Extract the (X, Y) coordinate from the center of the cell holding the provided text.  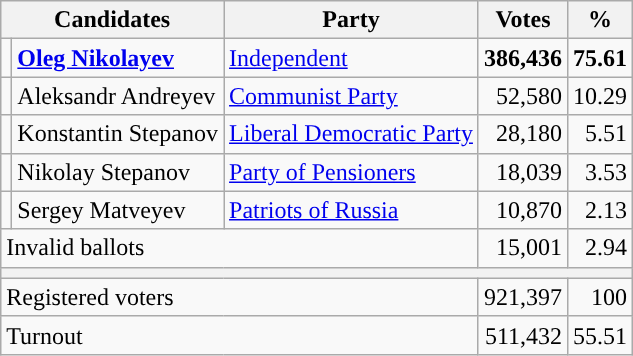
3.53 (600, 172)
Candidates (112, 20)
2.13 (600, 210)
Turnout (240, 335)
Invalid ballots (240, 248)
Votes (522, 20)
Konstantin Stepanov (118, 134)
Liberal Democratic Party (352, 134)
Oleg Nikolayev (118, 58)
Nikolay Stepanov (118, 172)
10,870 (522, 210)
Communist Party (352, 96)
28,180 (522, 134)
Independent (352, 58)
386,436 (522, 58)
52,580 (522, 96)
Party (352, 20)
18,039 (522, 172)
75.61 (600, 58)
Aleksandr Andreyev (118, 96)
% (600, 20)
10.29 (600, 96)
Party of Pensioners (352, 172)
15,001 (522, 248)
Sergey Matveyev (118, 210)
2.94 (600, 248)
921,397 (522, 297)
100 (600, 297)
5.51 (600, 134)
511,432 (522, 335)
55.51 (600, 335)
Registered voters (240, 297)
Patriots of Russia (352, 210)
